Return the [x, y] coordinate for the center point of the cell that contains the specified text.  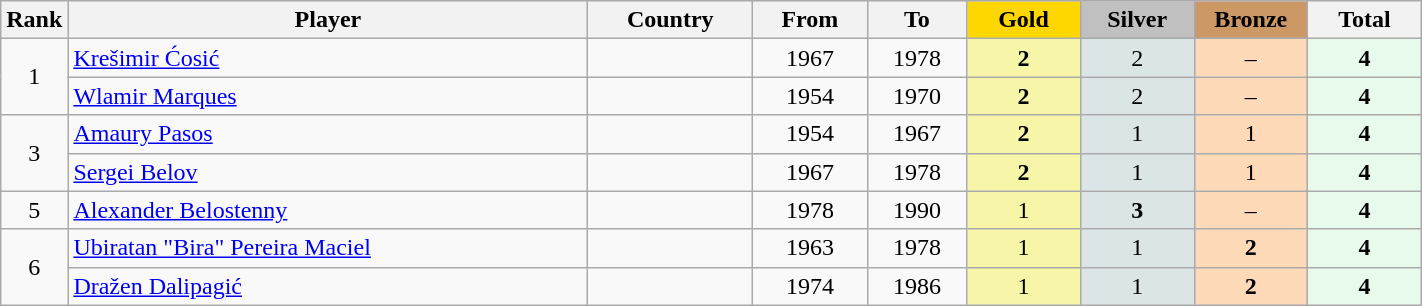
1990 [917, 210]
From [810, 20]
Krešimir Ćosić [328, 58]
1986 [917, 286]
Bronze [1251, 20]
5 [34, 210]
Wlamir Marques [328, 96]
Sergei Belov [328, 172]
Total [1365, 20]
Rank [34, 20]
Alexander Belostenny [328, 210]
Silver [1137, 20]
1963 [810, 248]
1970 [917, 96]
Ubiratan "Bira" Pereira Maciel [328, 248]
Amaury Pasos [328, 134]
6 [34, 267]
Dražen Dalipagić [328, 286]
Country [670, 20]
To [917, 20]
1974 [810, 286]
Gold [1024, 20]
Player [328, 20]
